Search for the cell housing the specified text and yield its (X, Y) center coordinate. 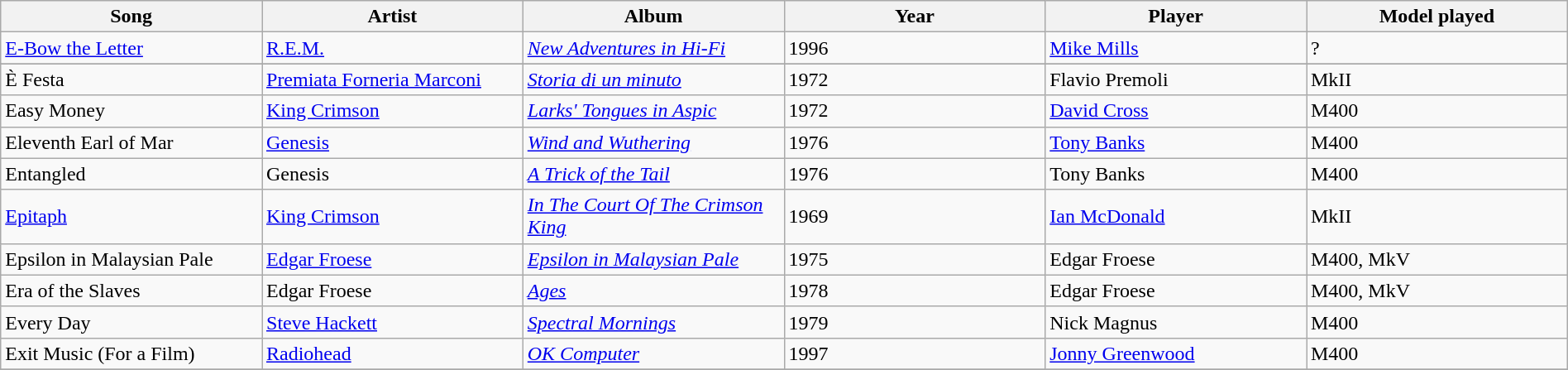
E-Bow the Letter (131, 48)
Exit Music (For a Film) (131, 353)
Spectral Mornings (653, 322)
R.E.M. (392, 48)
Mike Mills (1176, 48)
In The Court Of The Crimson King (653, 217)
Era of the Slaves (131, 291)
? (1437, 48)
Storia di un minuto (653, 79)
Larks' Tongues in Aspic (653, 111)
Song (131, 17)
1975 (915, 259)
1979 (915, 322)
1996 (915, 48)
1997 (915, 353)
Artist (392, 17)
David Cross (1176, 111)
Jonny Greenwood (1176, 353)
Model played (1437, 17)
Eleventh Earl of Mar (131, 142)
OK Computer (653, 353)
1978 (915, 291)
Album (653, 17)
Easy Money (131, 111)
Every Day (131, 322)
Player (1176, 17)
È Festa (131, 79)
Steve Hackett (392, 322)
Entangled (131, 174)
A Trick of the Tail (653, 174)
Ages (653, 291)
Premiata Forneria Marconi (392, 79)
Epitaph (131, 217)
Flavio Premoli (1176, 79)
1969 (915, 217)
Ian McDonald (1176, 217)
Wind and Wuthering (653, 142)
Nick Magnus (1176, 322)
Year (915, 17)
Radiohead (392, 353)
New Adventures in Hi-Fi (653, 48)
